Provide the [X, Y] coordinate of the cell's center where the given text is located.  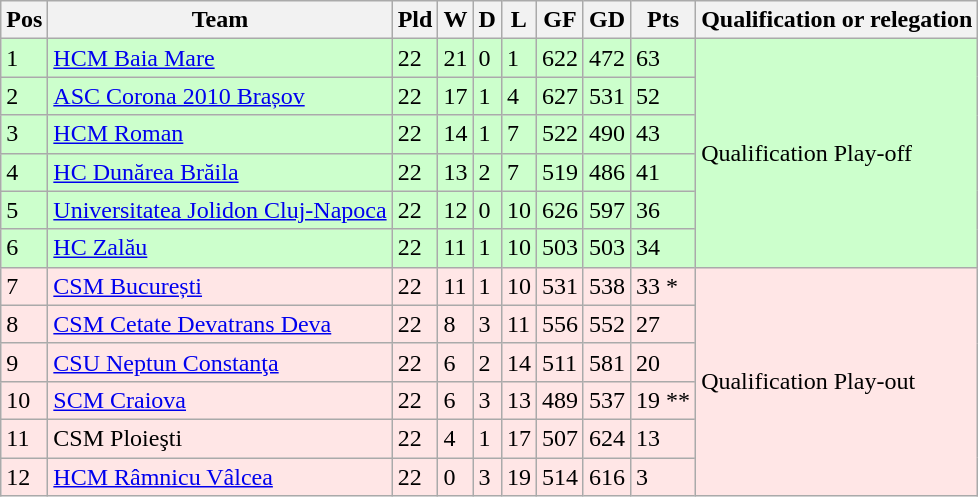
514 [560, 477]
472 [606, 58]
20 [664, 362]
Qualification Play-off [837, 153]
GF [560, 20]
SCM Craiova [220, 400]
L [518, 20]
538 [606, 286]
Universitatea Jolidon Cluj-Napoca [220, 210]
5 [24, 210]
Qualification Play-out [837, 381]
27 [664, 324]
519 [560, 172]
627 [560, 96]
CSM Ploieşti [220, 438]
43 [664, 134]
624 [606, 438]
507 [560, 438]
616 [606, 477]
GD [606, 20]
52 [664, 96]
ASC Corona 2010 Brașov [220, 96]
Pts [664, 20]
9 [24, 362]
HC Dunărea Brăila [220, 172]
HCM Râmnicu Vâlcea [220, 477]
19 ** [664, 400]
CSM Cetate Devatrans Deva [220, 324]
490 [606, 134]
622 [560, 58]
HCM Baia Mare [220, 58]
489 [560, 400]
537 [606, 400]
Pld [415, 20]
CSU Neptun Constanţa [220, 362]
Team [220, 20]
511 [560, 362]
Pos [24, 20]
34 [664, 248]
Qualification or relegation [837, 20]
626 [560, 210]
486 [606, 172]
556 [560, 324]
597 [606, 210]
21 [456, 58]
33 * [664, 286]
41 [664, 172]
HCM Roman [220, 134]
63 [664, 58]
36 [664, 210]
581 [606, 362]
522 [560, 134]
CSM București [220, 286]
D [487, 20]
W [456, 20]
HC Zalău [220, 248]
552 [606, 324]
19 [518, 477]
